Detect which cell encompasses the target text, then output its (X, Y) center coordinate. 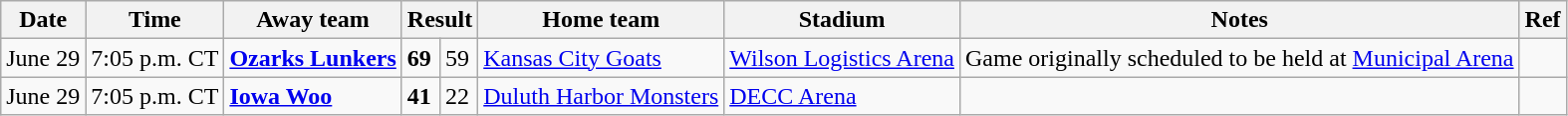
DECC Arena (843, 96)
41 (420, 96)
Time (155, 20)
Iowa Woo (313, 96)
Notes (1239, 20)
Date (44, 20)
Stadium (843, 20)
Ref (1542, 20)
Kansas City Goats (602, 58)
Duluth Harbor Monsters (602, 96)
Away team (313, 20)
Ozarks Lunkers (313, 58)
Home team (602, 20)
Result (439, 20)
Game originally scheduled to be held at Municipal Arena (1239, 58)
59 (459, 58)
Wilson Logistics Arena (843, 58)
22 (459, 96)
69 (420, 58)
